Detect which cell encompasses the target text, then output its (x, y) center coordinate. 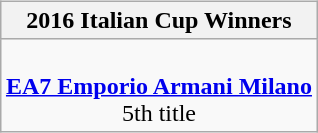
EA7 Emporio Armani Milano5th title (158, 85)
2016 Italian Cup Winners (158, 20)
